Provide the [x, y] coordinate of the cell's center where the given text is located.  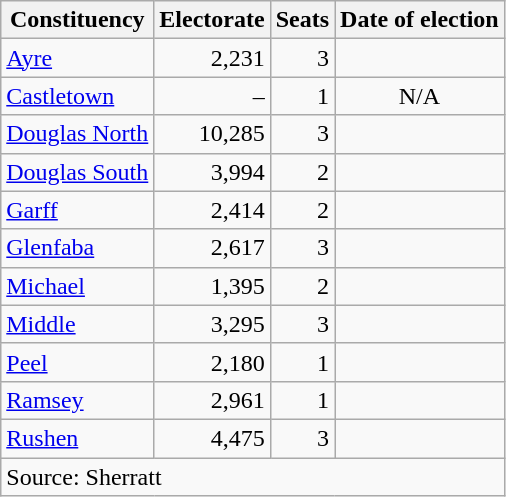
Ayre [78, 58]
10,285 [212, 134]
2,231 [212, 58]
1,395 [212, 286]
Castletown [78, 96]
Date of election [420, 20]
Douglas North [78, 134]
Rushen [78, 438]
Source: Sherratt [252, 477]
3,994 [212, 172]
– [212, 96]
Michael [78, 286]
N/A [420, 96]
2,414 [212, 210]
Peel [78, 362]
3,295 [212, 324]
2,180 [212, 362]
Constituency [78, 20]
Glenfaba [78, 248]
Garff [78, 210]
Electorate [212, 20]
Douglas South [78, 172]
2,961 [212, 400]
Ramsey [78, 400]
Middle [78, 324]
2,617 [212, 248]
4,475 [212, 438]
Seats [302, 20]
